Output the (X, Y) coordinate of the center of the cell containing the given text.  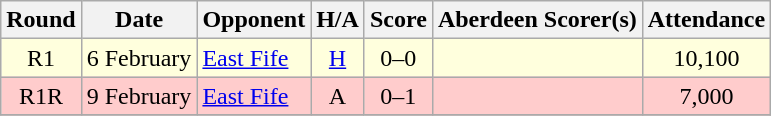
Round (41, 20)
Date (139, 20)
Aberdeen Scorer(s) (537, 20)
0–0 (398, 58)
7,000 (706, 96)
10,100 (706, 58)
Attendance (706, 20)
9 February (139, 96)
0–1 (398, 96)
Score (398, 20)
Opponent (254, 20)
R1R (41, 96)
R1 (41, 58)
H/A (338, 20)
A (338, 96)
H (338, 58)
6 February (139, 58)
